Return the (x, y) coordinate for the center point of the cell that contains the specified text.  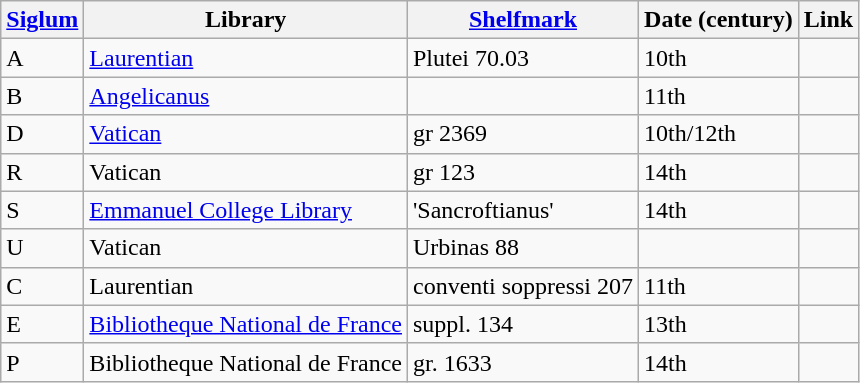
13th (719, 324)
Emmanuel College Library (246, 210)
U (42, 248)
Library (246, 20)
suppl. 134 (522, 324)
A (42, 58)
P (42, 362)
gr 123 (522, 172)
Siglum (42, 20)
10th (719, 58)
'Sancroftianus' (522, 210)
Angelicanus (246, 96)
E (42, 324)
gr 2369 (522, 134)
10th/12th (719, 134)
Shelfmark (522, 20)
S (42, 210)
Link (828, 20)
C (42, 286)
B (42, 96)
Date (century) (719, 20)
conventi soppressi 207 (522, 286)
Plutei 70.03 (522, 58)
Urbinas 88 (522, 248)
D (42, 134)
R (42, 172)
gr. 1633 (522, 362)
